Pinpoint the cell where the given text exists, returning its [x, y] midpoint coordinate. 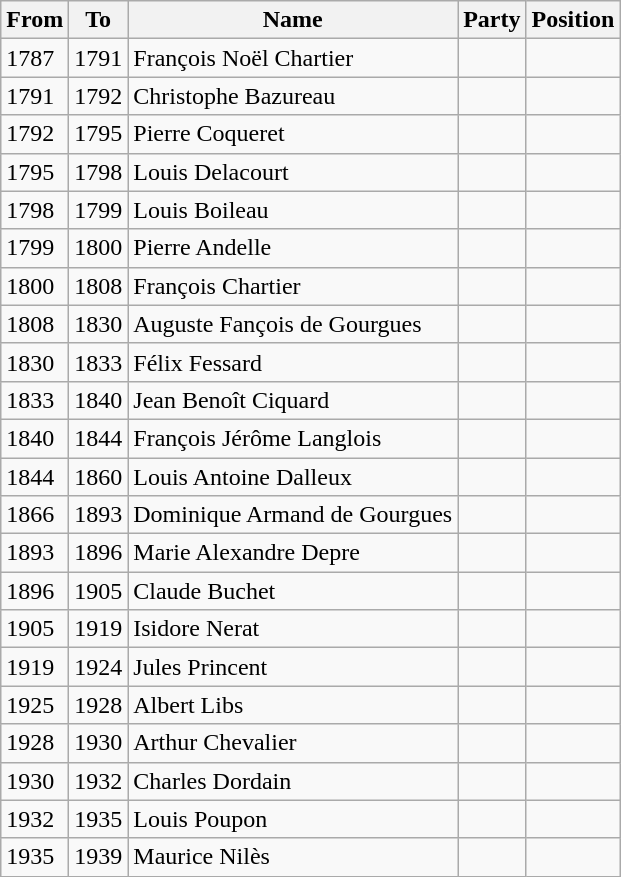
Félix Fessard [293, 362]
1925 [35, 705]
Pierre Coqueret [293, 134]
1787 [35, 58]
François Chartier [293, 286]
Charles Dordain [293, 781]
Louis Boileau [293, 210]
Jules Princent [293, 667]
1924 [98, 667]
Maurice Nilès [293, 857]
Louis Antoine Dalleux [293, 477]
1939 [98, 857]
1866 [35, 515]
Louis Poupon [293, 819]
Isidore Nerat [293, 629]
Jean Benoît Ciquard [293, 400]
Claude Buchet [293, 591]
Pierre Andelle [293, 248]
Louis Delacourt [293, 172]
Name [293, 20]
François Noël Chartier [293, 58]
From [35, 20]
Albert Libs [293, 705]
Marie Alexandre Depre [293, 553]
Christophe Bazureau [293, 96]
François Jérôme Langlois [293, 438]
1860 [98, 477]
To [98, 20]
Auguste Fançois de Gourgues [293, 324]
Arthur Chevalier [293, 743]
Position [573, 20]
Party [492, 20]
Dominique Armand de Gourgues [293, 515]
